Identify which cell holds the provided text, then report its (x, y) central coordinate. 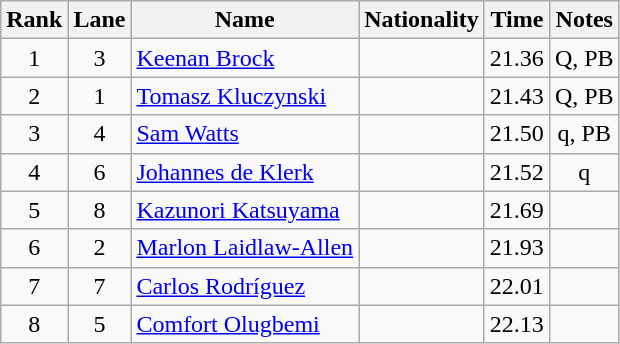
Keenan Brock (245, 58)
q (584, 172)
22.01 (516, 286)
22.13 (516, 324)
21.93 (516, 248)
q, PB (584, 134)
Name (245, 20)
Time (516, 20)
Notes (584, 20)
21.36 (516, 58)
Sam Watts (245, 134)
Johannes de Klerk (245, 172)
Tomasz Kluczynski (245, 96)
Rank (34, 20)
21.69 (516, 210)
Kazunori Katsuyama (245, 210)
Carlos Rodríguez (245, 286)
21.50 (516, 134)
Lane (100, 20)
Nationality (422, 20)
21.52 (516, 172)
Marlon Laidlaw-Allen (245, 248)
Comfort Olugbemi (245, 324)
21.43 (516, 96)
